Return the (X, Y) coordinate for the center point of the cell that contains the specified text.  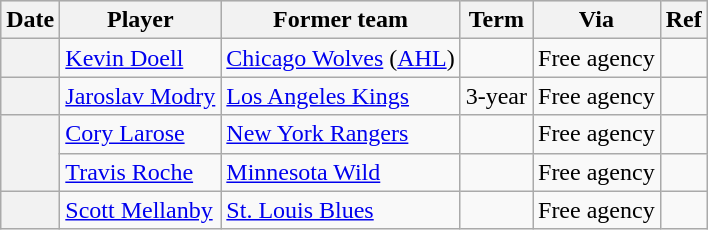
Via (596, 20)
Ref (684, 20)
3-year (496, 96)
Chicago Wolves (AHL) (340, 58)
Player (140, 20)
Cory Larose (140, 134)
Kevin Doell (140, 58)
Former team (340, 20)
New York Rangers (340, 134)
Jaroslav Modry (140, 96)
Travis Roche (140, 172)
Minnesota Wild (340, 172)
Date (30, 20)
Term (496, 20)
St. Louis Blues (340, 210)
Scott Mellanby (140, 210)
Los Angeles Kings (340, 96)
